Scan for the cell matching the given text and deliver its (x, y) coordinate at center. 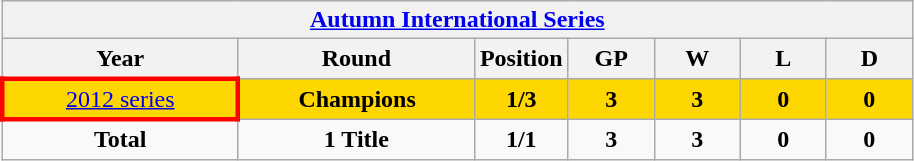
L (783, 59)
Autumn International Series (457, 20)
1/3 (521, 98)
GP (611, 59)
Position (521, 59)
W (697, 59)
Champions (356, 98)
Year (120, 59)
1 Title (356, 139)
Total (120, 139)
1/1 (521, 139)
2012 series (120, 98)
D (869, 59)
Round (356, 59)
